Find where the given text appears and provide that cell's center as (x, y) coordinate. 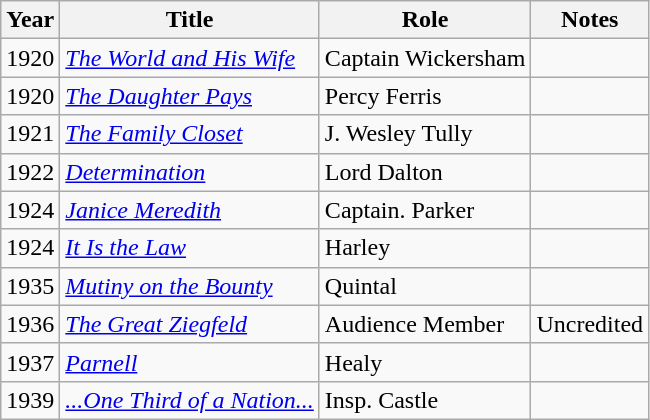
1922 (30, 172)
Year (30, 20)
The Great Ziegfeld (190, 324)
It Is the Law (190, 248)
Notes (590, 20)
Uncredited (590, 324)
1937 (30, 362)
1936 (30, 324)
The World and His Wife (190, 58)
The Family Closet (190, 134)
J. Wesley Tully (425, 134)
Janice Meredith (190, 210)
Percy Ferris (425, 96)
Role (425, 20)
1921 (30, 134)
Mutiny on the Bounty (190, 286)
The Daughter Pays (190, 96)
Captain. Parker (425, 210)
Lord Dalton (425, 172)
...One Third of a Nation... (190, 400)
Determination (190, 172)
Parnell (190, 362)
Harley (425, 248)
Title (190, 20)
Captain Wickersham (425, 58)
Audience Member (425, 324)
Quintal (425, 286)
Healy (425, 362)
1935 (30, 286)
1939 (30, 400)
Insp. Castle (425, 400)
